Pinpoint the cell where the given text exists, returning its [X, Y] midpoint coordinate. 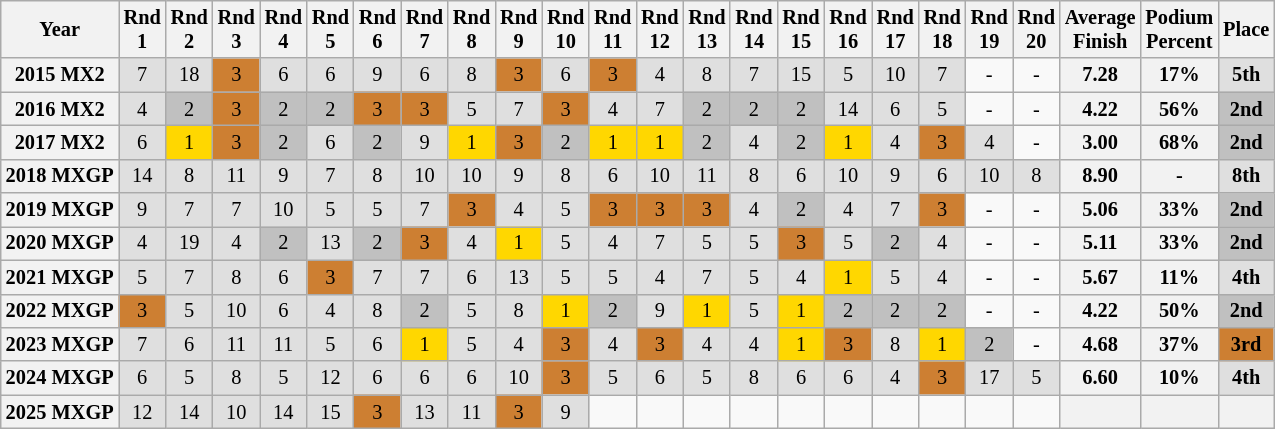
3.00 [1100, 142]
5.11 [1100, 243]
Rnd6 [378, 29]
Rnd15 [800, 29]
Rnd20 [1036, 29]
PodiumPercent [1179, 29]
37% [1179, 344]
AverageFinish [1100, 29]
4.68 [1100, 344]
17% [1179, 75]
8th [1246, 176]
6.60 [1100, 378]
7.28 [1100, 75]
5th [1246, 75]
2025 MXGP [60, 412]
Rnd1 [142, 29]
2024 MXGP [60, 378]
Rnd8 [472, 29]
17 [990, 378]
3rd [1246, 344]
5.67 [1100, 277]
Rnd5 [330, 29]
Rnd4 [284, 29]
Rnd10 [566, 29]
19 [190, 243]
Rnd18 [942, 29]
68% [1179, 142]
2022 MXGP [60, 311]
5.06 [1100, 210]
Rnd17 [896, 29]
Rnd13 [706, 29]
2016 MX2 [60, 109]
Rnd14 [754, 29]
8.90 [1100, 176]
2023 MXGP [60, 344]
Rnd2 [190, 29]
Rnd16 [848, 29]
2015 MX2 [60, 75]
Place [1246, 29]
2020 MXGP [60, 243]
Rnd7 [424, 29]
Rnd3 [236, 29]
11% [1179, 277]
2018 MXGP [60, 176]
2019 MXGP [60, 210]
Year [60, 29]
2017 MX2 [60, 142]
Rnd9 [518, 29]
2021 MXGP [60, 277]
Rnd19 [990, 29]
Rnd12 [660, 29]
18 [190, 75]
Rnd11 [612, 29]
50% [1179, 311]
56% [1179, 109]
10% [1179, 378]
